Search for the cell housing the specified text and yield its [x, y] center coordinate. 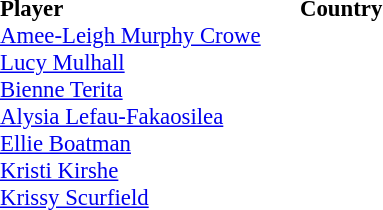
Alysia Lefau-Fakaosilea [150, 116]
Amee-Leigh Murphy Crowe [150, 36]
Bienne Terita [150, 90]
Lucy Mulhall [150, 62]
Ellie Boatman [150, 144]
Kristi Kirshe [150, 170]
